From the cell containing the given text, extract its center point as (x, y) coordinate. 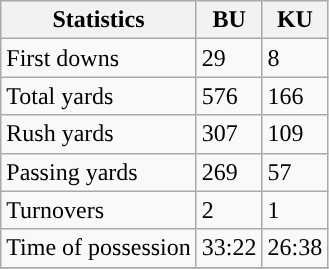
109 (295, 134)
BU (229, 20)
2 (229, 210)
Turnovers (99, 210)
29 (229, 58)
Rush yards (99, 134)
33:22 (229, 248)
576 (229, 96)
307 (229, 134)
8 (295, 58)
Statistics (99, 20)
1 (295, 210)
26:38 (295, 248)
166 (295, 96)
Passing yards (99, 172)
Time of possession (99, 248)
KU (295, 20)
Total yards (99, 96)
57 (295, 172)
First downs (99, 58)
269 (229, 172)
